From the cell containing the given text, extract its center point as (X, Y) coordinate. 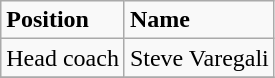
Head coach (63, 58)
Steve Varegali (199, 58)
Position (63, 20)
Name (199, 20)
